Output the (X, Y) coordinate of the center of the cell containing the given text.  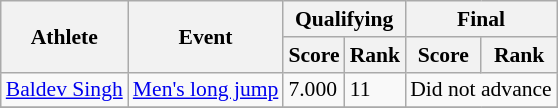
Athlete (64, 36)
Men's long jump (206, 90)
Event (206, 36)
7.000 (314, 90)
Did not advance (481, 90)
Baldev Singh (64, 90)
11 (376, 90)
Final (481, 19)
Qualifying (344, 19)
